Identify which cell holds the provided text, then report its [x, y] central coordinate. 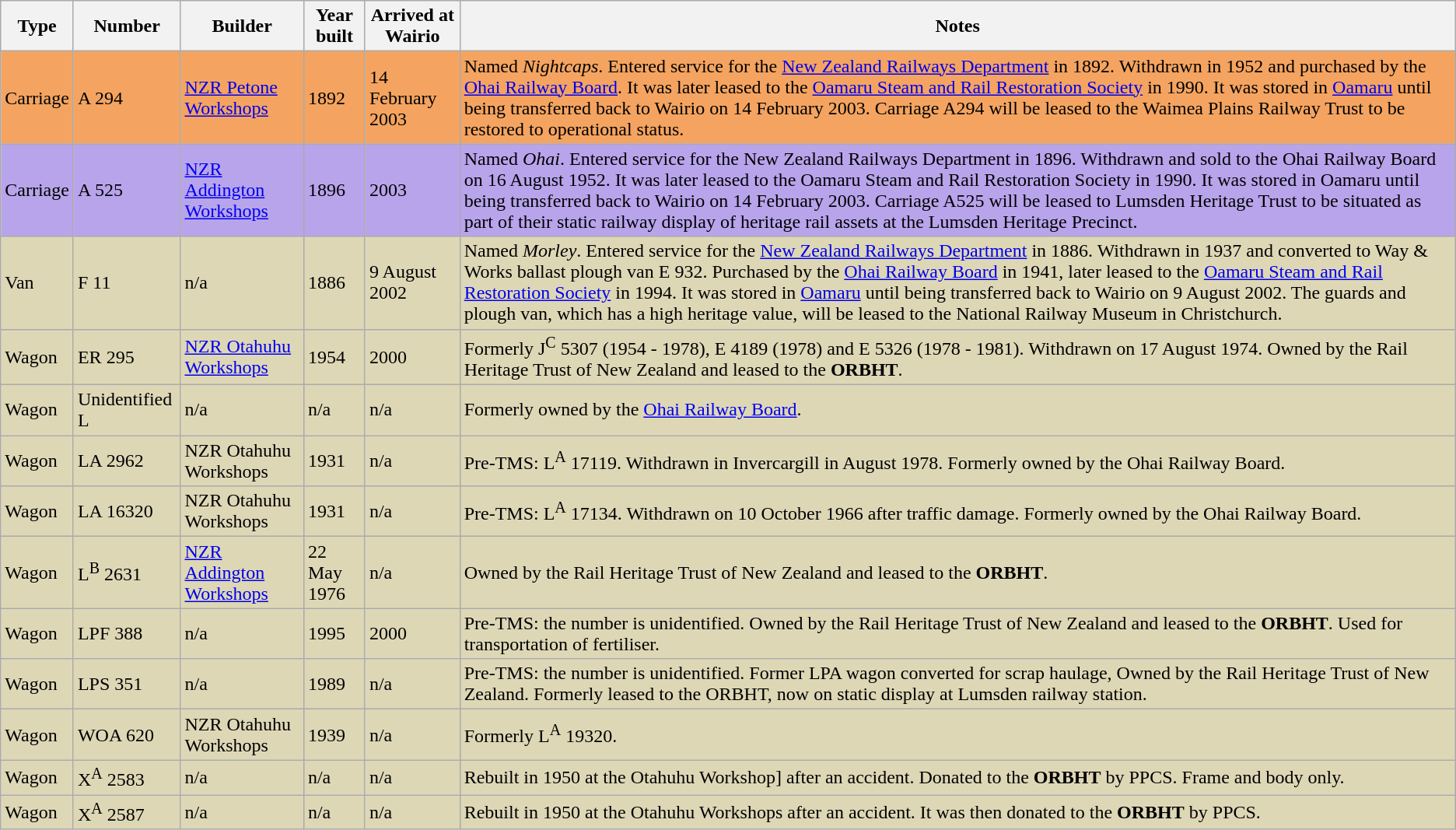
Rebuilt in 1950 at the Otahuhu Workshop] after an accident. Donated to the ORBHT by PPCS. Frame and body only. [957, 778]
9 August 2002 [412, 283]
Type [37, 26]
Notes [957, 26]
1995 [334, 633]
1892 [334, 98]
Arrived at Wairio [412, 26]
Builder [242, 26]
Unidentified L [127, 411]
LB 2631 [127, 573]
Pre-TMS: LA 17119. Withdrawn in Invercargill in August 1978. Formerly owned by the Ohai Railway Board. [957, 461]
LPF 388 [127, 633]
Number [127, 26]
XA 2587 [127, 812]
Formerly LA 19320. [957, 734]
Owned by the Rail Heritage Trust of New Zealand and leased to the ORBHT. [957, 573]
Van [37, 283]
Pre-TMS: the number is unidentified. Owned by the Rail Heritage Trust of New Zealand and leased to the ORBHT. Used for transportation of fertiliser. [957, 633]
1989 [334, 685]
22 May 1976 [334, 573]
14 February 2003 [412, 98]
Year built [334, 26]
NZR Petone Workshops [242, 98]
XA 2583 [127, 778]
1954 [334, 357]
A 294 [127, 98]
1886 [334, 283]
2003 [412, 190]
1939 [334, 734]
F 11 [127, 283]
Pre-TMS: LA 17134. Withdrawn on 10 October 1966 after traffic damage. Formerly owned by the Ohai Railway Board. [957, 512]
LA 16320 [127, 512]
LPS 351 [127, 685]
A 525 [127, 190]
1896 [334, 190]
LA 2962 [127, 461]
Rebuilt in 1950 at the Otahuhu Workshops after an accident. It was then donated to the ORBHT by PPCS. [957, 812]
Formerly owned by the Ohai Railway Board. [957, 411]
ER 295 [127, 357]
WOA 620 [127, 734]
